Provide the (x, y) coordinate of the cell's center where the given text is located.  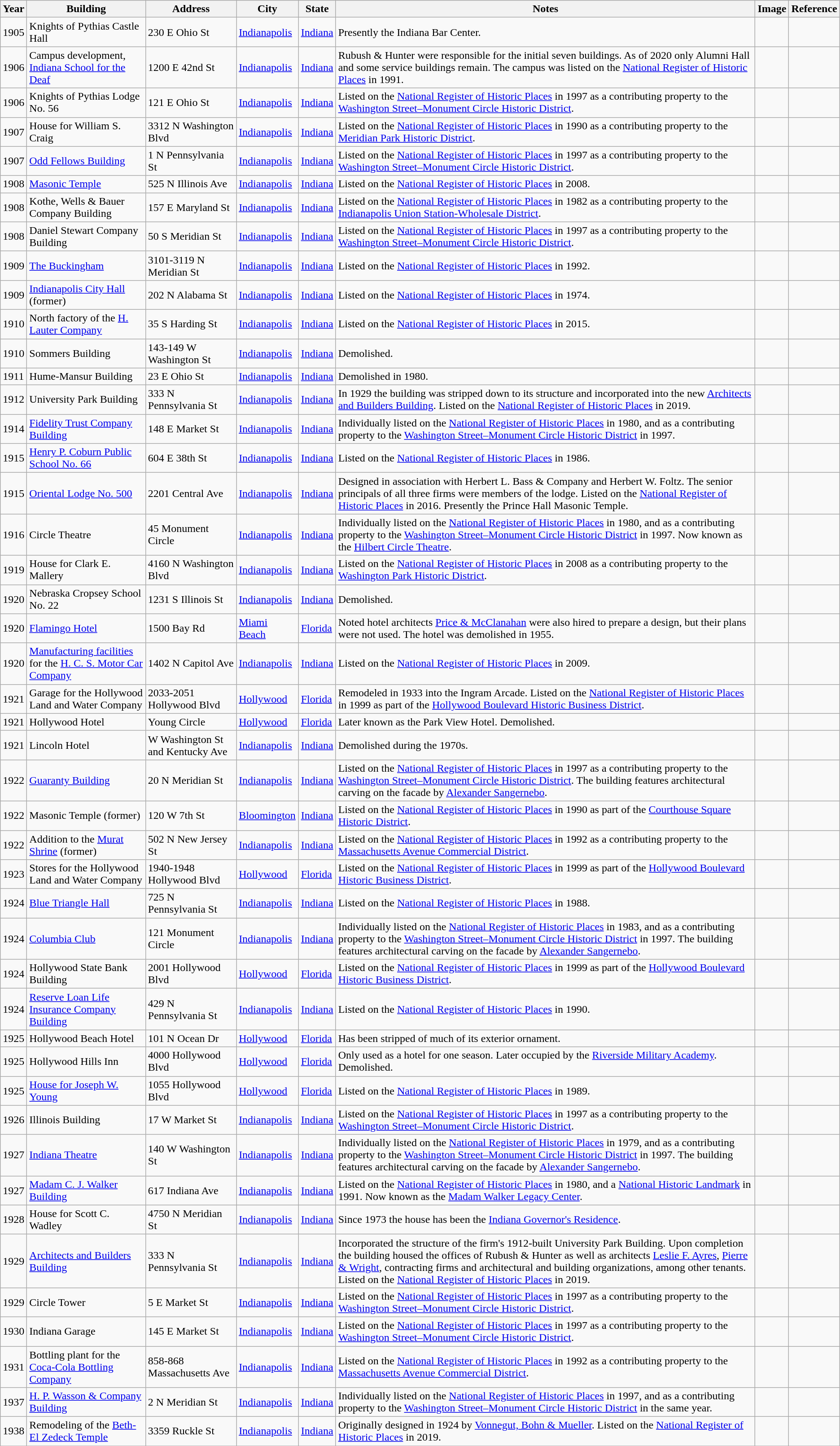
Manufacturing facilities for the H. C. S. Motor Car Company (86, 664)
Has been stripped of much of its exterior ornament. (546, 1038)
Listed on the National Register of Historic Places in 1980, and a National Historic Landmark in 1991. Now known as the Madam Walker Legacy Center. (546, 1191)
3101-3119 N Meridian St (191, 266)
1928 (13, 1219)
House for William S. Craig (86, 132)
140 W Washington St (191, 1155)
Indianapolis City Hall (former) (86, 294)
23 E Ohio St (191, 377)
Listed on the National Register of Historic Places in 1989. (546, 1091)
Later known as the Park View Hotel. Demolished. (546, 722)
Listed on the National Register of Historic Places in 1982 as a contributing property to the Indianapolis Union Station-Wholesale District. (546, 207)
5 E Market St (191, 1302)
1055 Hollywood Blvd (191, 1091)
Madam C. J. Walker Building (86, 1191)
Lincoln Hotel (86, 745)
1919 (13, 570)
1905 (13, 32)
1926 (13, 1120)
121 Monument Circle (191, 939)
Demolished during the 1970s. (546, 745)
Indiana Garage (86, 1332)
Listed on the National Register of Historic Places in 2015. (546, 324)
City (267, 9)
502 N New Jersey St (191, 845)
1402 N Capitol Ave (191, 664)
North factory of the H. Lauter Company (86, 324)
3312 N Washington Blvd (191, 132)
Address (191, 9)
4750 N Meridian St (191, 1219)
House for Joseph W. Young (86, 1091)
Addition to the Murat Shrine (former) (86, 845)
Since 1973 the house has been the Indiana Governor's Residence. (546, 1219)
Remodeling of the Beth-El Zedeck Temple (86, 1431)
Circle Theatre (86, 535)
3359 Ruckle St (191, 1431)
Circle Tower (86, 1302)
Fidelity Trust Company Building (86, 429)
858-868 Massachusetts Ave (191, 1367)
Masonic Temple (former) (86, 815)
Year (13, 9)
1940-1948 Hollywood Blvd (191, 875)
1231 S Illinois St (191, 599)
Hollywood Beach Hotel (86, 1038)
4160 N Washington Blvd (191, 570)
Listed on the National Register of Historic Places in 2008 as a contributing property to the Washington Park Historic District. (546, 570)
W Washington St and Kentucky Ave (191, 745)
Noted hotel architects Price & McClanahan were also hired to prepare a design, but their plans were not used. The hotel was demolished in 1955. (546, 629)
The Buckingham (86, 266)
1923 (13, 875)
145 E Market St (191, 1332)
Listed on the National Register of Historic Places in 1990 as a contributing property to the Meridian Park Historic District. (546, 132)
Henry P. Coburn Public School No. 66 (86, 458)
Listed on the National Register of Historic Places in 2008. (546, 184)
Nebraska Cropsey School No. 22 (86, 599)
Reserve Loan Life Insurance Company Building (86, 1009)
Hollywood Hills Inn (86, 1061)
35 S Harding St (191, 324)
Only used as a hotel for one season. Later occupied by the Riverside Military Academy. Demolished. (546, 1061)
604 E 38th St (191, 458)
H. P. Wasson & Company Building (86, 1402)
State (317, 9)
2 N Meridian St (191, 1402)
Listed on the National Register of Historic Places in 1990. (546, 1009)
Bloomington (267, 815)
Columbia Club (86, 939)
Masonic Temple (86, 184)
Notes (546, 9)
1916 (13, 535)
Guaranty Building (86, 780)
101 N Ocean Dr (191, 1038)
1930 (13, 1332)
Presently the Indiana Bar Center. (546, 32)
1931 (13, 1367)
Building (86, 9)
Listed on the National Register of Historic Places in 2009. (546, 664)
121 E Ohio St (191, 102)
Indiana Theatre (86, 1155)
Listed on the National Register of Historic Places in 1974. (546, 294)
120 W 7th St (191, 815)
202 N Alabama St (191, 294)
1500 Bay Rd (191, 629)
2033-2051 Hollywood Blvd (191, 699)
Knights of Pythias Castle Hall (86, 32)
Originally designed in 1924 by Vonnegut, Bohn & Mueller. Listed on the National Register of Historic Places in 2019. (546, 1431)
Odd Fellows Building (86, 161)
157 E Maryland St (191, 207)
Stores for the Hollywood Land and Water Company (86, 875)
20 N Meridian St (191, 780)
Demolished in 1980. (546, 377)
House for Clark E. Mallery (86, 570)
Reference (814, 9)
Listed on the National Register of Historic Places in 1986. (546, 458)
Young Circle (191, 722)
Listed on the National Register of Historic Places in 1988. (546, 903)
Image (772, 9)
Campus development,Indiana School for the Deaf (86, 67)
Flamingo Hotel (86, 629)
Illinois Building (86, 1120)
17 W Market St (191, 1120)
Hollywood Hotel (86, 722)
1912 (13, 400)
Listed on the National Register of Historic Places in 1992. (546, 266)
University Park Building (86, 400)
617 Indiana Ave (191, 1191)
1914 (13, 429)
Knights of Pythias Lodge No. 56 (86, 102)
429 N Pennsylvania St (191, 1009)
1937 (13, 1402)
Hollywood State Bank Building (86, 974)
2001 Hollywood Blvd (191, 974)
50 S Meridian St (191, 236)
Sommers Building (86, 353)
1 N Pennsylvania St (191, 161)
Bottling plant for the Coca-Cola Bottling Company (86, 1367)
525 N Illinois Ave (191, 184)
Blue Triangle Hall (86, 903)
148 E Market St (191, 429)
725 N Pennsylvania St (191, 903)
Hume-Mansur Building (86, 377)
4000 Hollywood Blvd (191, 1061)
1911 (13, 377)
1938 (13, 1431)
Kothe, Wells & Bauer Company Building (86, 207)
Garage for the Hollywood Land and Water Company (86, 699)
143-149 W Washington St (191, 353)
Listed on the National Register of Historic Places in 1990 as part of the Courthouse Square Historic District. (546, 815)
Miami Beach (267, 629)
House for Scott C. Wadley (86, 1219)
2201 Central Ave (191, 493)
45 Monument Circle (191, 535)
Oriental Lodge No. 500 (86, 493)
Daniel Stewart Company Building (86, 236)
1200 E 42nd St (191, 67)
Architects and Builders Building (86, 1261)
230 E Ohio St (191, 32)
